Locate the cell with the specified text and output its (x, y) center coordinate. 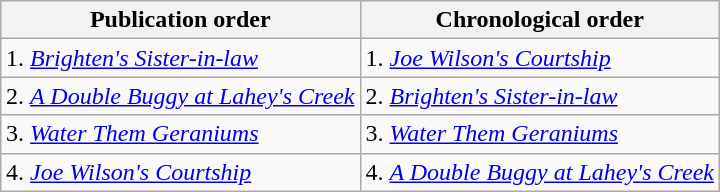
4. Joe Wilson's Courtship (180, 172)
Chronological order (540, 20)
1. Joe Wilson's Courtship (540, 58)
4. A Double Buggy at Lahey's Creek (540, 172)
2. A Double Buggy at Lahey's Creek (180, 96)
2. Brighten's Sister-in-law (540, 96)
Publication order (180, 20)
1. Brighten's Sister-in-law (180, 58)
